Search for the cell housing the specified text and yield its [x, y] center coordinate. 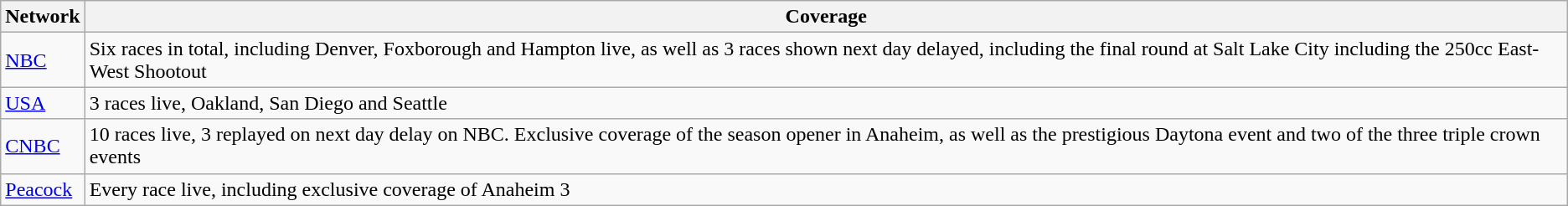
NBC [43, 60]
Peacock [43, 189]
USA [43, 103]
Network [43, 17]
Every race live, including exclusive coverage of Anaheim 3 [826, 189]
CNBC [43, 146]
3 races live, Oakland, San Diego and Seattle [826, 103]
Coverage [826, 17]
